Detect which cell encompasses the target text, then output its [x, y] center coordinate. 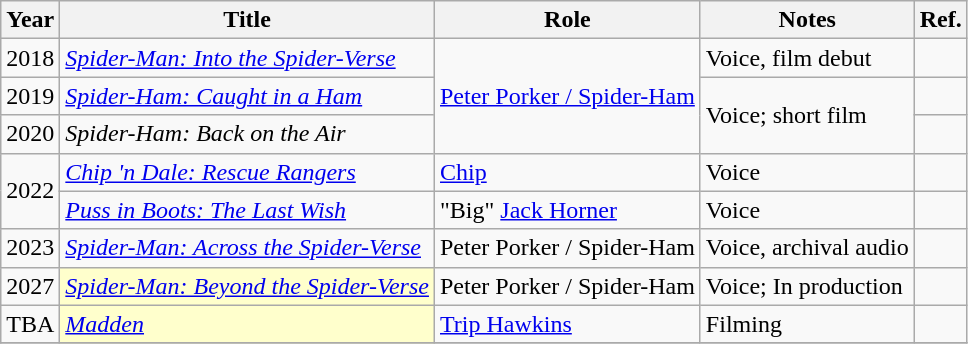
Spider-Man: Beyond the Spider-Verse [248, 286]
Year [30, 20]
Filming [807, 324]
2027 [30, 286]
Voice, archival audio [807, 248]
Voice, film debut [807, 58]
"Big" Jack Horner [567, 210]
Spider-Man: Into the Spider-Verse [248, 58]
Puss in Boots: The Last Wish [248, 210]
Spider-Ham: Back on the Air [248, 134]
Ref. [940, 20]
Madden [248, 324]
TBA [30, 324]
2018 [30, 58]
Chip [567, 172]
Spider-Ham: Caught in a Ham [248, 96]
Title [248, 20]
Role [567, 20]
Spider-Man: Across the Spider-Verse [248, 248]
2023 [30, 248]
Voice; In production [807, 286]
2020 [30, 134]
Chip 'n Dale: Rescue Rangers [248, 172]
2022 [30, 191]
Trip Hawkins [567, 324]
2019 [30, 96]
Voice; short film [807, 115]
Notes [807, 20]
